Output the [x, y] coordinate of the center of the cell containing the given text.  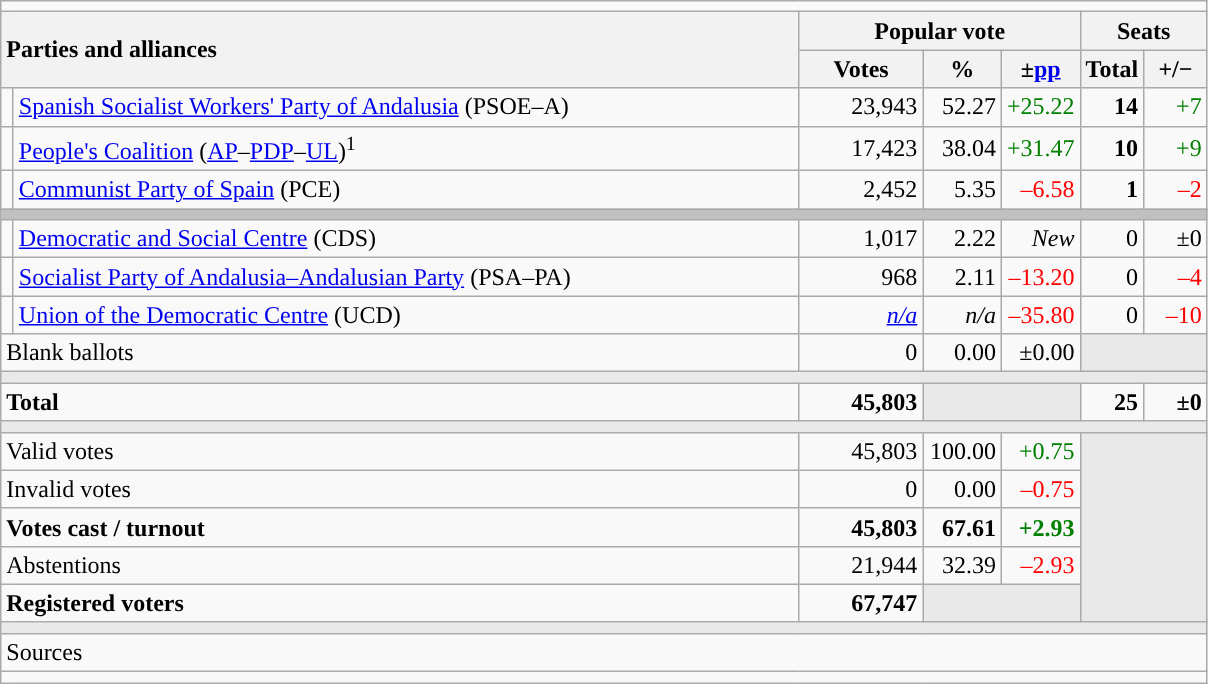
100.00 [962, 451]
2.11 [962, 277]
25 [1112, 402]
Communist Party of Spain (PCE) [406, 190]
–35.80 [1040, 315]
±pp [1040, 69]
Democratic and Social Centre (CDS) [406, 239]
67.61 [962, 527]
New [1040, 239]
Blank ballots [400, 353]
–0.75 [1040, 489]
Spanish Socialist Workers' Party of Andalusia (PSOE–A) [406, 107]
Valid votes [400, 451]
1,017 [861, 239]
–4 [1176, 277]
32.39 [962, 565]
14 [1112, 107]
Sources [604, 652]
+0.75 [1040, 451]
+/− [1176, 69]
±0.00 [1040, 353]
5.35 [962, 190]
+2.93 [1040, 527]
–13.20 [1040, 277]
Votes [861, 69]
–2 [1176, 190]
+31.47 [1040, 148]
+25.22 [1040, 107]
–10 [1176, 315]
Seats [1144, 31]
Union of the Democratic Centre (UCD) [406, 315]
67,747 [861, 603]
Invalid votes [400, 489]
2,452 [861, 190]
Votes cast / turnout [400, 527]
% [962, 69]
10 [1112, 148]
Registered voters [400, 603]
21,944 [861, 565]
–6.58 [1040, 190]
Abstentions [400, 565]
38.04 [962, 148]
People's Coalition (AP–PDP–UL)1 [406, 148]
Socialist Party of Andalusia–Andalusian Party (PSA–PA) [406, 277]
1 [1112, 190]
2.22 [962, 239]
52.27 [962, 107]
–2.93 [1040, 565]
Popular vote [940, 31]
17,423 [861, 148]
Parties and alliances [400, 50]
23,943 [861, 107]
+9 [1176, 148]
968 [861, 277]
+7 [1176, 107]
